For the text-containing cell, return its midpoint in [x, y] coordinate format. 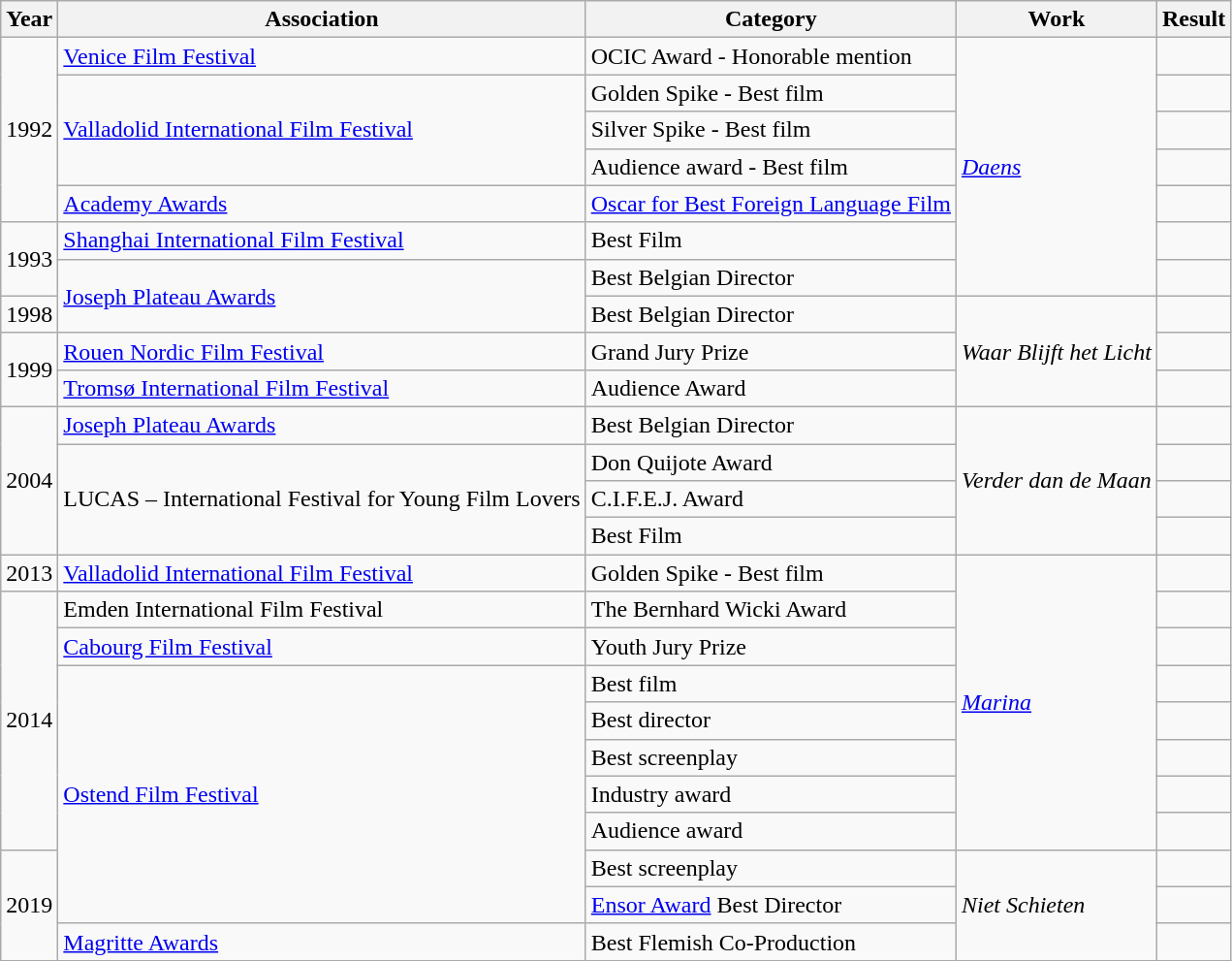
2013 [29, 573]
Rouen Nordic Film Festival [322, 351]
1993 [29, 259]
Cabourg Film Festival [322, 647]
2019 [29, 905]
Audience award - Best film [771, 167]
Niet Schieten [1057, 905]
Shanghai International Film Festival [322, 240]
Year [29, 19]
Ostend Film Festival [322, 794]
Audience award [771, 831]
Academy Awards [322, 204]
Magritte Awards [322, 942]
Audience Award [771, 388]
The Bernhard Wicki Award [771, 610]
Marina [1057, 702]
1992 [29, 130]
Best director [771, 721]
Emden International Film Festival [322, 610]
Category [771, 19]
Youth Jury Prize [771, 647]
Industry award [771, 794]
Venice Film Festival [322, 56]
2014 [29, 721]
OCIC Award - Honorable mention [771, 56]
Tromsø International Film Festival [322, 388]
Silver Spike - Best film [771, 130]
LUCAS – International Festival for Young Film Lovers [322, 499]
C.I.F.E.J. Award [771, 499]
2004 [29, 480]
Work [1057, 19]
Ensor Award Best Director [771, 905]
1999 [29, 369]
Association [322, 19]
Daens [1057, 167]
Don Quijote Award [771, 463]
Result [1193, 19]
1998 [29, 314]
Verder dan de Maan [1057, 480]
Oscar for Best Foreign Language Film [771, 204]
Best film [771, 684]
Best Flemish Co-Production [771, 942]
Waar Blijft het Licht [1057, 351]
Grand Jury Prize [771, 351]
